Provide the (x, y) coordinate of the cell's center where the given text is located.  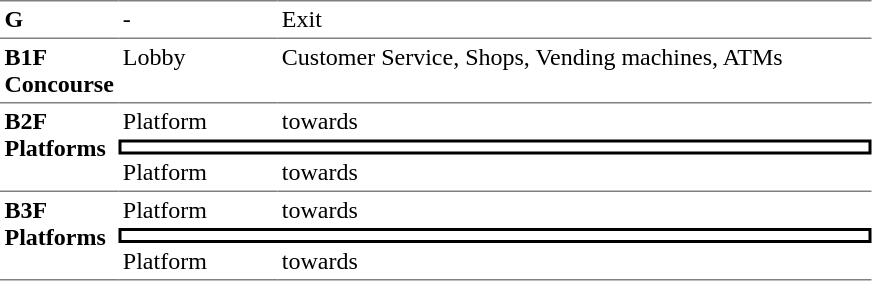
B2FPlatforms (59, 148)
Exit (574, 19)
B1FConcourse (59, 71)
Lobby (198, 71)
- (198, 19)
B3FPlatforms (59, 236)
G (59, 19)
Customer Service, Shops, Vending machines, ATMs (574, 71)
